For the text-containing cell, return its midpoint in (X, Y) coordinate format. 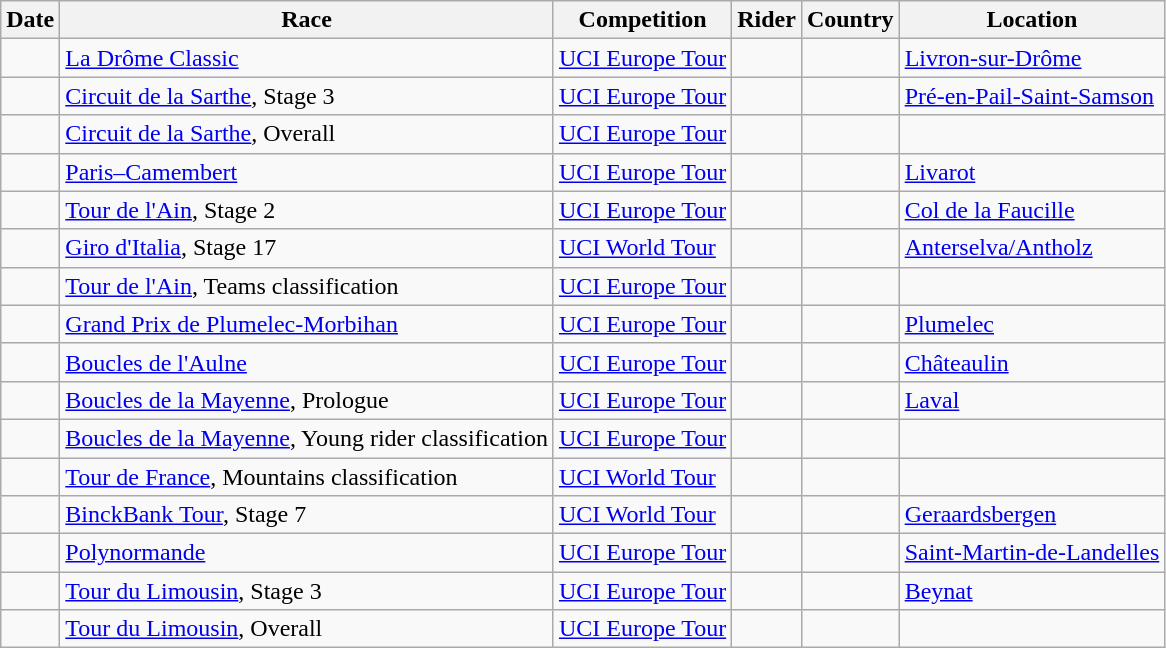
Boucles de la Mayenne, Young rider classification (307, 438)
Paris–Camembert (307, 172)
Circuit de la Sarthe, Overall (307, 134)
Polynormande (307, 553)
Tour de France, Mountains classification (307, 477)
Circuit de la Sarthe, Stage 3 (307, 96)
La Drôme Classic (307, 58)
Col de la Faucille (1032, 210)
Date (30, 20)
Livron-sur-Drôme (1032, 58)
Tour du Limousin, Stage 3 (307, 591)
Plumelec (1032, 324)
Rider (767, 20)
Location (1032, 20)
Grand Prix de Plumelec-Morbihan (307, 324)
Tour de l'Ain, Teams classification (307, 286)
Boucles de la Mayenne, Prologue (307, 400)
Competition (642, 20)
Race (307, 20)
Tour de l'Ain, Stage 2 (307, 210)
BinckBank Tour, Stage 7 (307, 515)
Pré-en-Pail-Saint-Samson (1032, 96)
Beynat (1032, 591)
Livarot (1032, 172)
Anterselva/Antholz (1032, 248)
Châteaulin (1032, 362)
Giro d'Italia, Stage 17 (307, 248)
Boucles de l'Aulne (307, 362)
Geraardsbergen (1032, 515)
Country (850, 20)
Laval (1032, 400)
Saint-Martin-de-Landelles (1032, 553)
Tour du Limousin, Overall (307, 629)
